Pinpoint the cell where the given text exists, returning its [X, Y] midpoint coordinate. 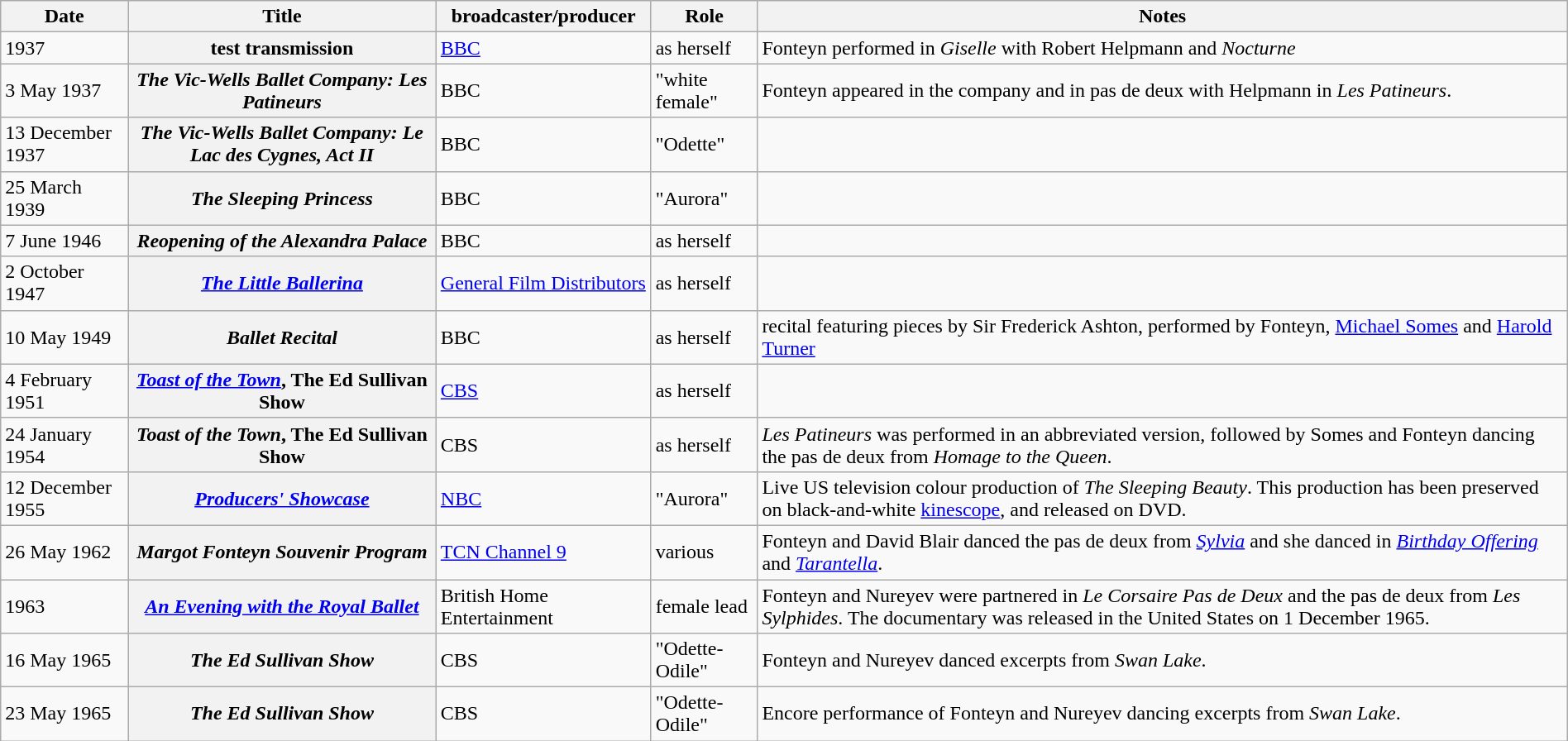
NBC [543, 498]
The Vic-Wells Ballet Company: Les Patineurs [283, 91]
12 December 1955 [65, 498]
recital featuring pieces by Sir Frederick Ashton, performed by Fonteyn, Michael Somes and Harold Turner [1163, 337]
Producers' Showcase [283, 498]
26 May 1962 [65, 552]
"white female" [705, 91]
The Sleeping Princess [283, 198]
Role [705, 17]
4 February 1951 [65, 390]
1963 [65, 605]
broadcaster/producer [543, 17]
Notes [1163, 17]
An Evening with the Royal Ballet [283, 605]
Fonteyn performed in Giselle with Robert Helpmann and Nocturne [1163, 48]
25 March 1939 [65, 198]
test transmission [283, 48]
10 May 1949 [65, 337]
16 May 1965 [65, 660]
The Vic-Wells Ballet Company: Le Lac des Cygnes, Act II [283, 144]
British Home Entertainment [543, 605]
13 December 1937 [65, 144]
"Odette" [705, 144]
Ballet Recital [283, 337]
The Little Ballerina [283, 283]
Encore performance of Fonteyn and Nureyev dancing excerpts from Swan Lake. [1163, 715]
Live US television colour production of The Sleeping Beauty. This production has been preserved on black-and-white kinescope, and released on DVD. [1163, 498]
Fonteyn appeared in the company and in pas de deux with Helpmann in Les Patineurs. [1163, 91]
various [705, 552]
Reopening of the Alexandra Palace [283, 241]
7 June 1946 [65, 241]
female lead [705, 605]
1937 [65, 48]
2 October 1947 [65, 283]
Title [283, 17]
Fonteyn and David Blair danced the pas de deux from Sylvia and she danced in Birthday Offering and Tarantella. [1163, 552]
Date [65, 17]
Les Patineurs was performed in an abbreviated version, followed by Somes and Fonteyn dancing the pas de deux from Homage to the Queen. [1163, 445]
3 May 1937 [65, 91]
Fonteyn and Nureyev danced excerpts from Swan Lake. [1163, 660]
TCN Channel 9 [543, 552]
General Film Distributors [543, 283]
23 May 1965 [65, 715]
Margot Fonteyn Souvenir Program [283, 552]
24 January 1954 [65, 445]
